Search for the cell housing the specified text and yield its (x, y) center coordinate. 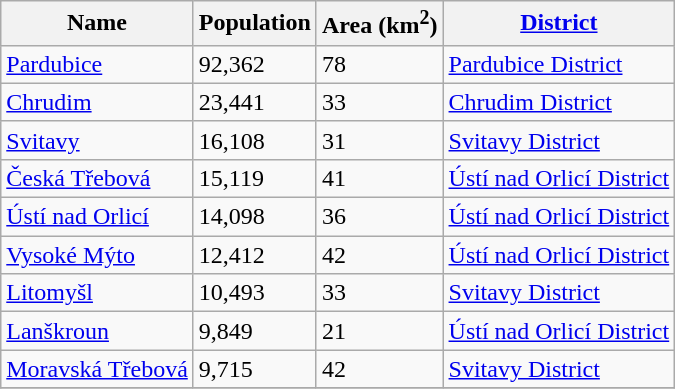
Vysoké Mýto (98, 255)
10,493 (254, 293)
9,849 (254, 331)
Pardubice (98, 64)
92,362 (254, 64)
Lanškroun (98, 331)
Pardubice District (559, 64)
Česká Třebová (98, 178)
36 (380, 217)
41 (380, 178)
Svitavy (98, 140)
Moravská Třebová (98, 369)
14,098 (254, 217)
Chrudim (98, 102)
31 (380, 140)
12,412 (254, 255)
District (559, 24)
15,119 (254, 178)
9,715 (254, 369)
23,441 (254, 102)
78 (380, 64)
Area (km2) (380, 24)
Chrudim District (559, 102)
Ústí nad Orlicí (98, 217)
16,108 (254, 140)
Name (98, 24)
21 (380, 331)
Litomyšl (98, 293)
Population (254, 24)
